From the cell containing the given text, extract its center point as (x, y) coordinate. 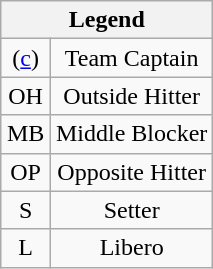
Team Captain (131, 58)
Legend (107, 20)
(c) (26, 58)
OH (26, 96)
MB (26, 134)
Setter (131, 210)
Libero (131, 248)
OP (26, 172)
Opposite Hitter (131, 172)
S (26, 210)
L (26, 248)
Outside Hitter (131, 96)
Middle Blocker (131, 134)
